Provide the [x, y] coordinate of the cell's center where the given text is located.  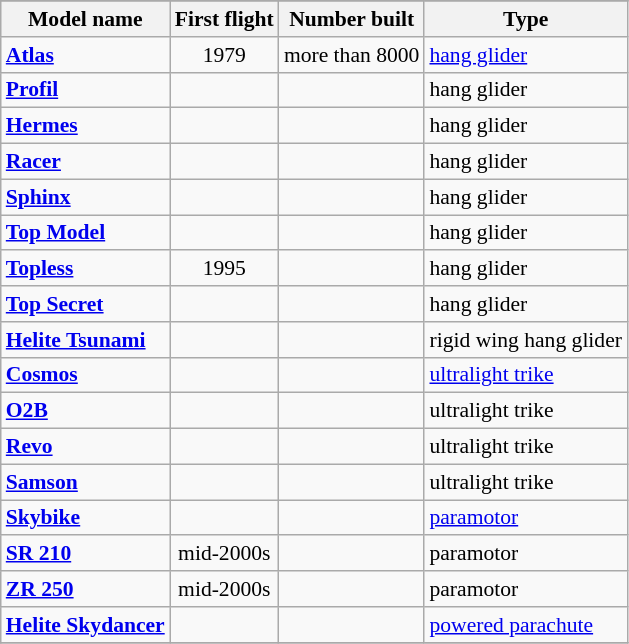
Skybike [86, 518]
Top Model [86, 233]
1979 [224, 55]
Cosmos [86, 375]
Samson [86, 482]
1995 [224, 269]
First flight [224, 19]
SR 210 [86, 554]
rigid wing hang glider [526, 340]
powered parachute [526, 625]
Racer [86, 162]
Hermes [86, 126]
Topless [86, 269]
Number built [352, 19]
ZR 250 [86, 589]
Helite Skydancer [86, 625]
Profil [86, 90]
more than 8000 [352, 55]
O2B [86, 411]
Atlas [86, 55]
Model name [86, 19]
Helite Tsunami [86, 340]
Revo [86, 447]
Top Secret [86, 304]
Sphinx [86, 197]
Type [526, 19]
